From the cell containing the given text, extract its center point as (x, y) coordinate. 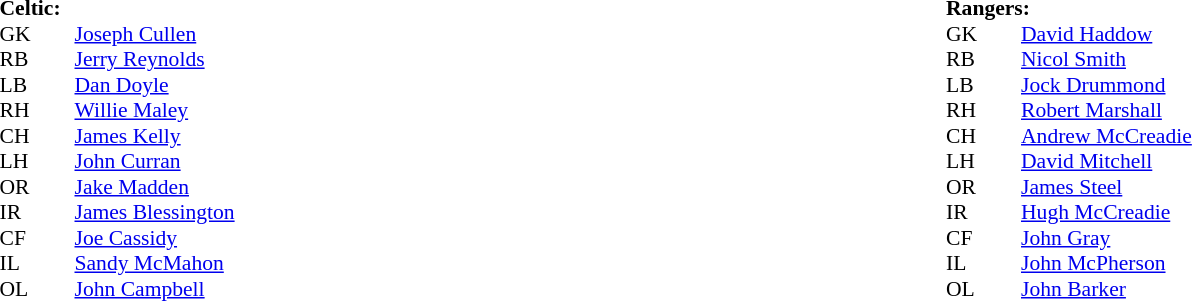
Jock Drummond (1106, 85)
Dan Doyle (154, 85)
Jerry Reynolds (154, 59)
James Blessington (154, 213)
John McPherson (1106, 263)
Joseph Cullen (154, 34)
James Steel (1106, 187)
Robert Marshall (1106, 111)
Jake Madden (154, 187)
John Curran (154, 161)
Nicol Smith (1106, 59)
Sandy McMahon (154, 263)
Joe Cassidy (154, 238)
Willie Maley (154, 111)
John Gray (1106, 238)
Andrew McCreadie (1106, 136)
David Haddow (1106, 34)
David Mitchell (1106, 161)
James Kelly (154, 136)
Hugh McCreadie (1106, 213)
